For the text-containing cell, return its midpoint in (X, Y) coordinate format. 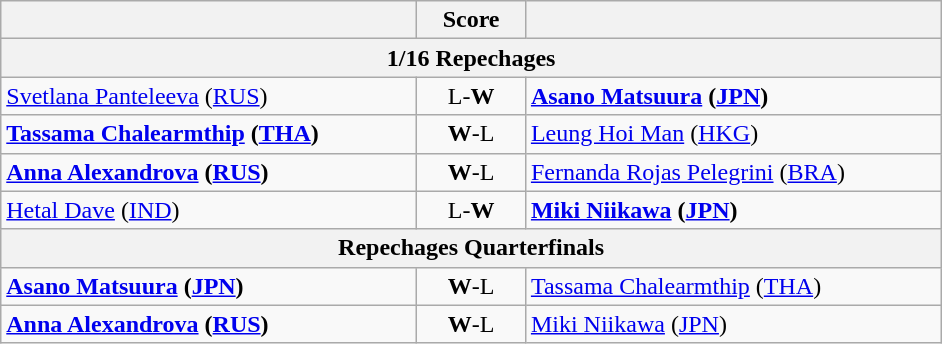
1/16 Repechages (472, 58)
Hetal Dave (IND) (209, 210)
Score (472, 20)
Repechages Quarterfinals (472, 248)
Svetlana Panteleeva (RUS) (209, 96)
Fernanda Rojas Pelegrini (BRA) (733, 172)
Leung Hoi Man (HKG) (733, 134)
